Search for the cell housing the specified text and yield its [x, y] center coordinate. 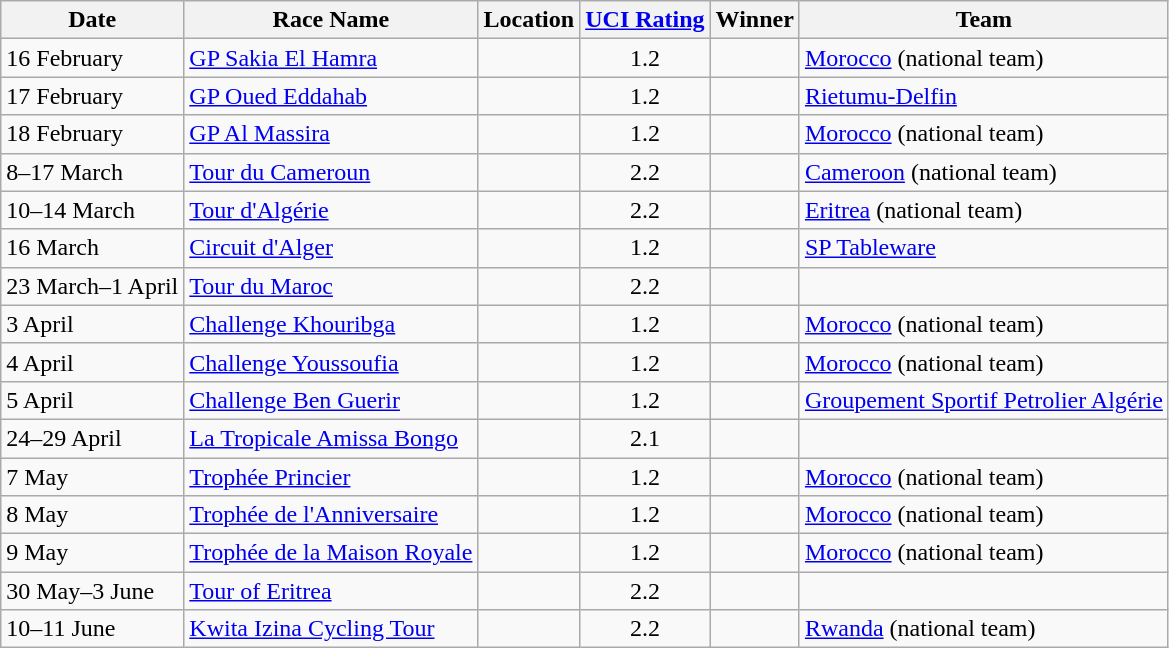
8–17 March [92, 172]
8 May [92, 515]
Trophée de l'Anniversaire [331, 515]
Groupement Sportif Petrolier Algérie [984, 400]
4 April [92, 362]
Rwanda (national team) [984, 629]
Tour d'Algérie [331, 210]
30 May–3 June [92, 591]
La Tropicale Amissa Bongo [331, 438]
10–14 March [92, 210]
Eritrea (national team) [984, 210]
9 May [92, 553]
Challenge Youssoufia [331, 362]
2.1 [645, 438]
Challenge Khouribga [331, 324]
7 May [92, 477]
17 February [92, 96]
Circuit d'Alger [331, 248]
Tour du Cameroun [331, 172]
24–29 April [92, 438]
Cameroon (national team) [984, 172]
Team [984, 20]
Trophée Princier [331, 477]
Kwita Izina Cycling Tour [331, 629]
Trophée de la Maison Royale [331, 553]
23 March–1 April [92, 286]
Rietumu-Delfin [984, 96]
18 February [92, 134]
16 March [92, 248]
UCI Rating [645, 20]
Tour du Maroc [331, 286]
Tour of Eritrea [331, 591]
SP Tableware [984, 248]
GP Sakia El Hamra [331, 58]
GP Oued Eddahab [331, 96]
5 April [92, 400]
GP Al Massira [331, 134]
Winner [754, 20]
16 February [92, 58]
3 April [92, 324]
Race Name [331, 20]
10–11 June [92, 629]
Challenge Ben Guerir [331, 400]
Location [529, 20]
Date [92, 20]
